Search for the cell housing the specified text and yield its (x, y) center coordinate. 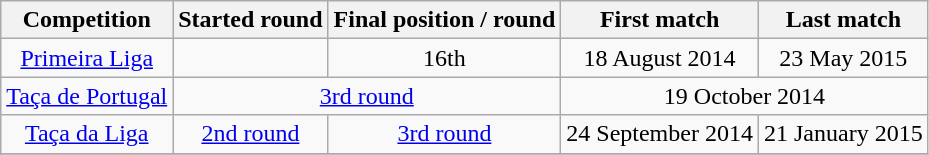
Taça da Liga (87, 134)
19 October 2014 (744, 96)
Primeira Liga (87, 58)
18 August 2014 (660, 58)
Started round (250, 20)
21 January 2015 (843, 134)
16th (444, 58)
23 May 2015 (843, 58)
Competition (87, 20)
Final position / round (444, 20)
24 September 2014 (660, 134)
First match (660, 20)
Taça de Portugal (87, 96)
2nd round (250, 134)
Last match (843, 20)
